Return the [x, y] coordinate for the center point of the cell that contains the specified text.  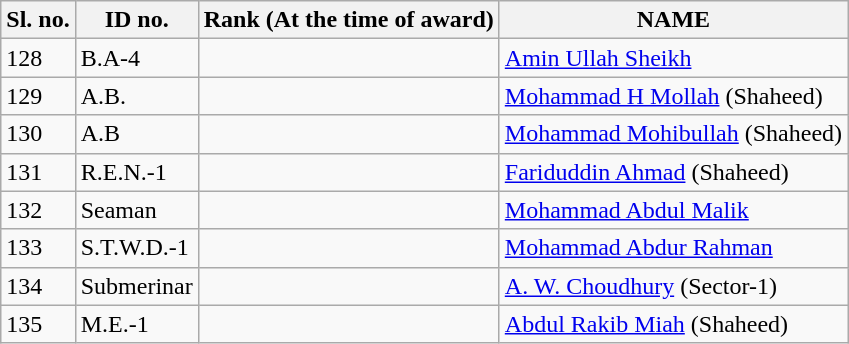
133 [38, 248]
132 [38, 210]
Amin Ullah Sheikh [673, 58]
Submerinar [136, 286]
Mohammad Abdur Rahman [673, 248]
A.B [136, 134]
Mohammad Abdul Malik [673, 210]
134 [38, 286]
ID no. [136, 20]
Seaman [136, 210]
A. W. Choudhury (Sector-1) [673, 286]
M.E.-1 [136, 324]
130 [38, 134]
Fariduddin Ahmad (Shaheed) [673, 172]
Abdul Rakib Miah (Shaheed) [673, 324]
R.E.N.-1 [136, 172]
A.B. [136, 96]
Rank (At the time of award) [348, 20]
129 [38, 96]
128 [38, 58]
135 [38, 324]
Sl. no. [38, 20]
131 [38, 172]
B.A-4 [136, 58]
Mohammad Mohibullah (Shaheed) [673, 134]
NAME [673, 20]
S.T.W.D.-1 [136, 248]
Mohammad H Mollah (Shaheed) [673, 96]
